Output the [x, y] coordinate of the center of the cell containing the given text.  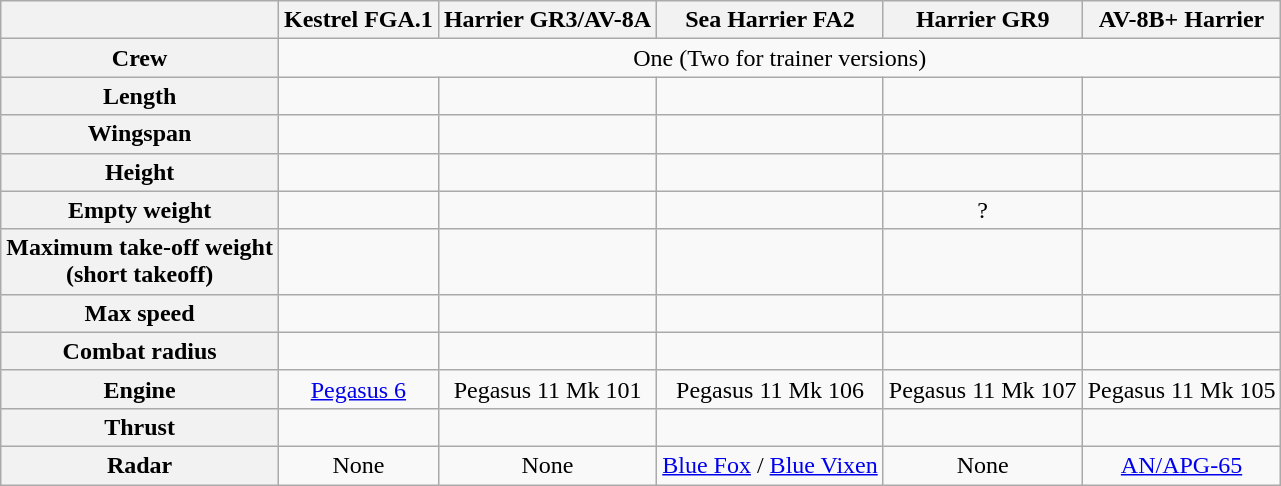
Empty weight [140, 210]
AN/APG-65 [1182, 465]
One (Two for trainer versions) [780, 58]
Thrust [140, 427]
Engine [140, 389]
Length [140, 96]
Kestrel FGA.1 [358, 20]
Maximum take-off weight (short takeoff) [140, 262]
Harrier GR9 [982, 20]
Wingspan [140, 134]
Height [140, 172]
Pegasus 11 Mk 101 [547, 389]
AV-8B+ Harrier [1182, 20]
Pegasus 11 Mk 107 [982, 389]
? [982, 210]
Crew [140, 58]
Blue Fox / Blue Vixen [770, 465]
Pegasus 11 Mk 106 [770, 389]
Max speed [140, 313]
Combat radius [140, 351]
Radar [140, 465]
Pegasus 6 [358, 389]
Pegasus 11 Mk 105 [1182, 389]
Harrier GR3/AV-8A [547, 20]
Sea Harrier FA2 [770, 20]
